Provide the [x, y] coordinate of the cell's center where the given text is located.  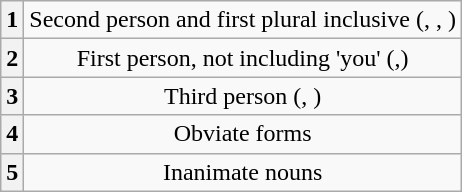
Inanimate nouns [243, 172]
Third person (, ) [243, 96]
2 [12, 58]
1 [12, 20]
5 [12, 172]
Second person and first plural inclusive (, , ) [243, 20]
4 [12, 134]
First person, not including 'you' (,) [243, 58]
Obviate forms [243, 134]
3 [12, 96]
